Output the [x, y] coordinate of the center of the cell containing the given text.  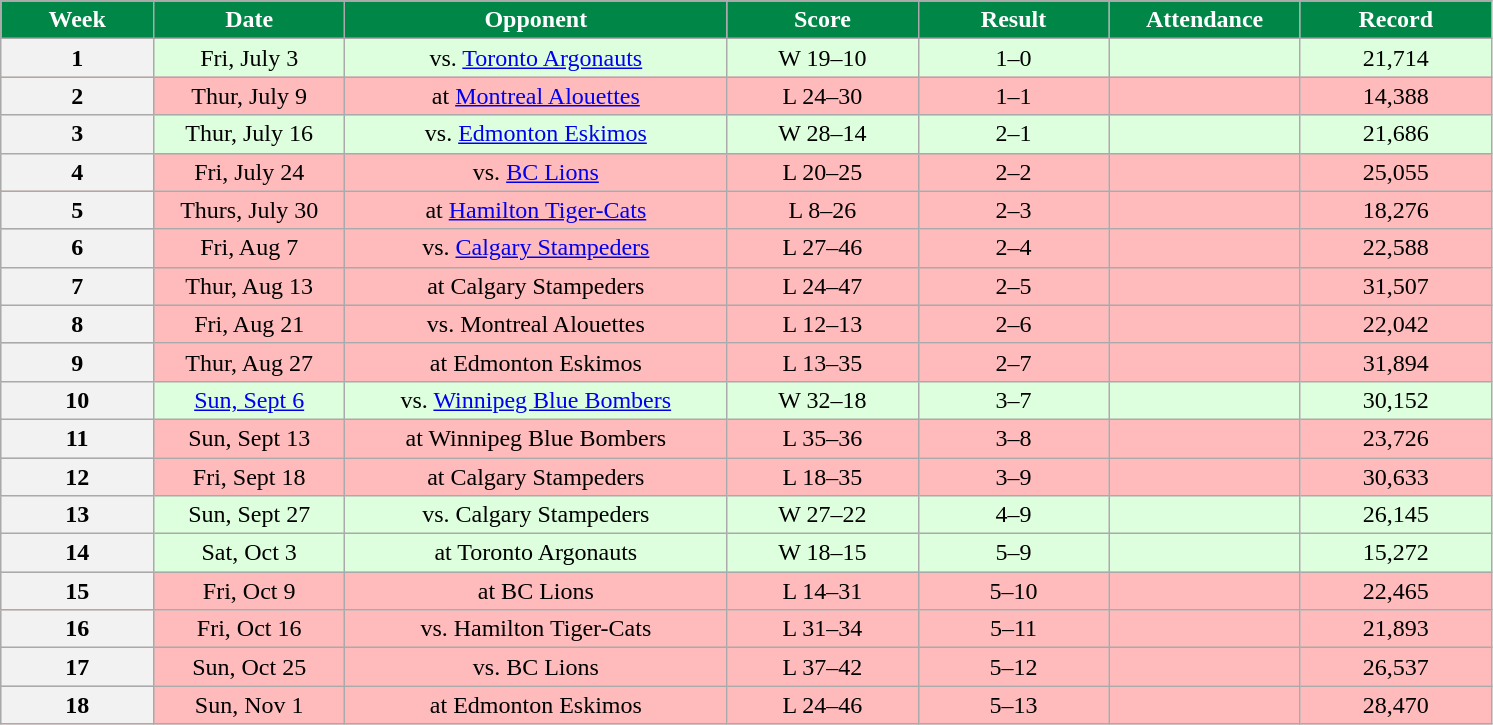
3–9 [1014, 477]
L 20–25 [822, 172]
5–9 [1014, 553]
Date [250, 20]
Opponent [536, 20]
15 [78, 591]
2 [78, 96]
5–13 [1014, 705]
22,465 [1396, 591]
L 12–13 [822, 324]
30,633 [1396, 477]
L 8–26 [822, 210]
3–8 [1014, 438]
1–0 [1014, 58]
L 24–46 [822, 705]
L 31–34 [822, 629]
L 24–30 [822, 96]
Sun, Sept 13 [250, 438]
1–1 [1014, 96]
3 [78, 134]
Fri, Sept 18 [250, 477]
30,152 [1396, 400]
L 27–46 [822, 248]
21,893 [1396, 629]
at Winnipeg Blue Bombers [536, 438]
5–11 [1014, 629]
Fri, Aug 21 [250, 324]
Record [1396, 20]
16 [78, 629]
21,714 [1396, 58]
Fri, Oct 16 [250, 629]
2–7 [1014, 362]
Fri, July 24 [250, 172]
5–12 [1014, 667]
31,507 [1396, 286]
at BC Lions [536, 591]
26,145 [1396, 515]
L 24–47 [822, 286]
Thur, July 9 [250, 96]
Thur, Aug 27 [250, 362]
Fri, Oct 9 [250, 591]
W 28–14 [822, 134]
21,686 [1396, 134]
Attendance [1204, 20]
Sun, Oct 25 [250, 667]
2–3 [1014, 210]
W 18–15 [822, 553]
L 18–35 [822, 477]
14,388 [1396, 96]
2–5 [1014, 286]
4–9 [1014, 515]
5–10 [1014, 591]
at Toronto Argonauts [536, 553]
9 [78, 362]
Sun, Sept 6 [250, 400]
W 27–22 [822, 515]
Fri, July 3 [250, 58]
31,894 [1396, 362]
23,726 [1396, 438]
Sun, Sept 27 [250, 515]
17 [78, 667]
10 [78, 400]
26,537 [1396, 667]
8 [78, 324]
Thur, July 16 [250, 134]
at Hamilton Tiger-Cats [536, 210]
vs. Hamilton Tiger-Cats [536, 629]
13 [78, 515]
Fri, Aug 7 [250, 248]
vs. Winnipeg Blue Bombers [536, 400]
22,588 [1396, 248]
Thur, Aug 13 [250, 286]
12 [78, 477]
L 13–35 [822, 362]
2–6 [1014, 324]
25,055 [1396, 172]
Score [822, 20]
28,470 [1396, 705]
Result [1014, 20]
1 [78, 58]
6 [78, 248]
Sat, Oct 3 [250, 553]
vs. Toronto Argonauts [536, 58]
7 [78, 286]
3–7 [1014, 400]
11 [78, 438]
L 35–36 [822, 438]
18 [78, 705]
vs. Montreal Alouettes [536, 324]
18,276 [1396, 210]
vs. Edmonton Eskimos [536, 134]
Thurs, July 30 [250, 210]
2–4 [1014, 248]
2–1 [1014, 134]
Week [78, 20]
at Montreal Alouettes [536, 96]
Sun, Nov 1 [250, 705]
22,042 [1396, 324]
5 [78, 210]
L 14–31 [822, 591]
W 32–18 [822, 400]
L 37–42 [822, 667]
15,272 [1396, 553]
4 [78, 172]
14 [78, 553]
2–2 [1014, 172]
W 19–10 [822, 58]
